For the text-containing cell, return its midpoint in (X, Y) coordinate format. 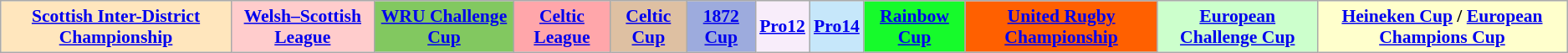
Heineken Cup / European Champions Cup (1442, 27)
1872 Cup (722, 27)
Scottish Inter-District Championship (116, 27)
Pro14 (836, 27)
Pro12 (783, 27)
European Challenge Cup (1238, 27)
WRU Challenge Cup (443, 27)
Celtic Cup (648, 27)
Celtic League (562, 27)
United Rugby Championship (1061, 27)
Welsh–Scottish League (303, 27)
Rainbow Cup (915, 27)
